Locate the cell with the specified text and output its (X, Y) center coordinate. 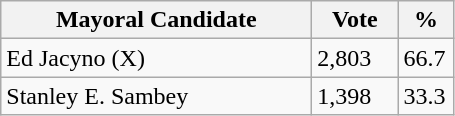
Mayoral Candidate (156, 20)
66.7 (426, 58)
33.3 (426, 96)
Ed Jacyno (X) (156, 58)
1,398 (355, 96)
Stanley E. Sambey (156, 96)
% (426, 20)
2,803 (355, 58)
Vote (355, 20)
